Output the [X, Y] coordinate of the center of the cell containing the given text.  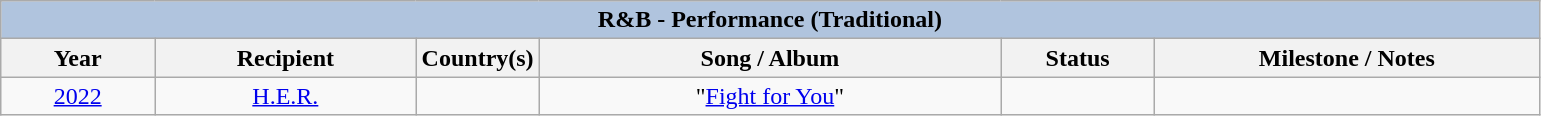
Year [78, 58]
Country(s) [478, 58]
H.E.R. [286, 96]
Recipient [286, 58]
2022 [78, 96]
Song / Album [770, 58]
Milestone / Notes [1346, 58]
R&B - Performance (Traditional) [770, 20]
"Fight for You" [770, 96]
Status [1078, 58]
